Find where the given text appears and provide that cell's center as (X, Y) coordinate. 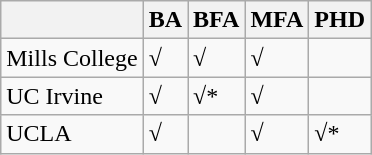
Mills College (72, 58)
BA (165, 20)
UC Irvine (72, 96)
PHD (340, 20)
BFA (216, 20)
MFA (277, 20)
UCLA (72, 134)
